Search for the cell housing the specified text and yield its [x, y] center coordinate. 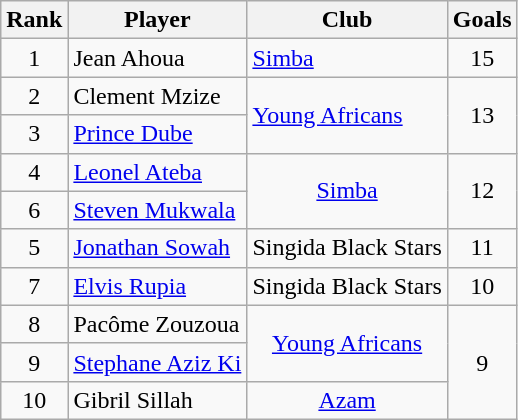
6 [34, 210]
Steven Mukwala [158, 210]
Prince Dube [158, 134]
5 [34, 248]
12 [482, 191]
7 [34, 286]
Club [347, 20]
Gibril Sillah [158, 400]
Elvis Rupia [158, 286]
4 [34, 172]
Goals [482, 20]
Pacôme Zouzoua [158, 324]
Azam [347, 400]
15 [482, 58]
Player [158, 20]
11 [482, 248]
Clement Mzize [158, 96]
1 [34, 58]
8 [34, 324]
Leonel Ateba [158, 172]
Rank [34, 20]
13 [482, 115]
Jonathan Sowah [158, 248]
3 [34, 134]
Stephane Aziz Ki [158, 362]
2 [34, 96]
Jean Ahoua [158, 58]
